From the cell containing the given text, extract its center point as [X, Y] coordinate. 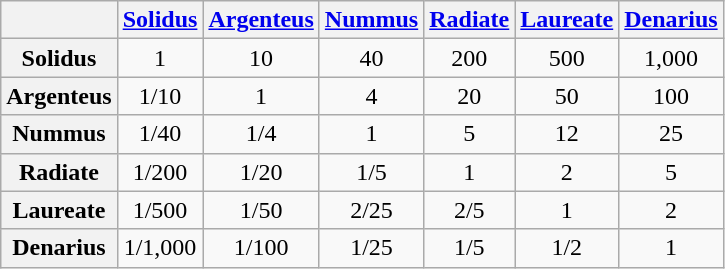
4 [371, 96]
1/40 [160, 134]
2/25 [371, 210]
1/10 [160, 96]
2/5 [470, 210]
1/25 [371, 248]
1/200 [160, 172]
1,000 [671, 58]
1/100 [261, 248]
1/20 [261, 172]
200 [470, 58]
25 [671, 134]
12 [567, 134]
1/500 [160, 210]
100 [671, 96]
1/1,000 [160, 248]
1/4 [261, 134]
500 [567, 58]
1/2 [567, 248]
10 [261, 58]
50 [567, 96]
40 [371, 58]
1/50 [261, 210]
20 [470, 96]
